Detect which cell encompasses the target text, then output its [X, Y] center coordinate. 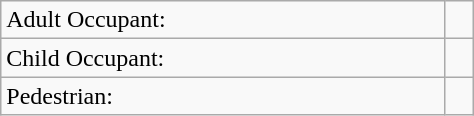
Pedestrian: [223, 96]
Adult Occupant: [223, 20]
Child Occupant: [223, 58]
